Return (x, y) of the center of cell containing provided text 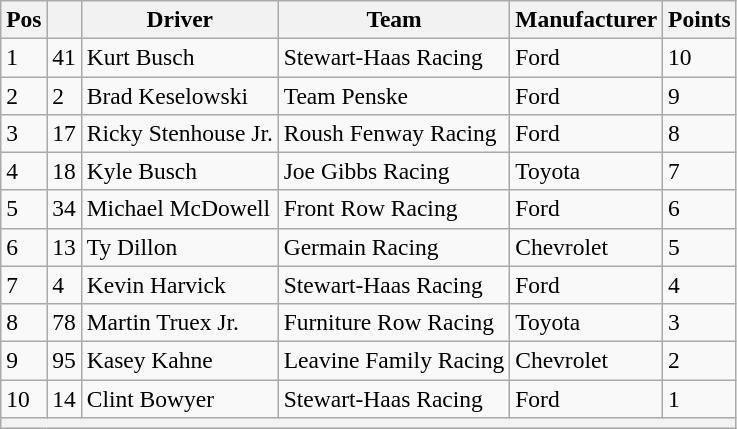
95 (64, 360)
Ricky Stenhouse Jr. (180, 133)
Driver (180, 19)
Brad Keselowski (180, 95)
Manufacturer (586, 19)
Furniture Row Racing (394, 322)
Kevin Harvick (180, 285)
Pos (24, 19)
Germain Racing (394, 247)
Points (700, 19)
Michael McDowell (180, 209)
Clint Bowyer (180, 398)
17 (64, 133)
Kurt Busch (180, 57)
Leavine Family Racing (394, 360)
Joe Gibbs Racing (394, 171)
78 (64, 322)
Ty Dillon (180, 247)
Kyle Busch (180, 171)
Kasey Kahne (180, 360)
Martin Truex Jr. (180, 322)
13 (64, 247)
34 (64, 209)
Team (394, 19)
14 (64, 398)
18 (64, 171)
Roush Fenway Racing (394, 133)
Team Penske (394, 95)
41 (64, 57)
Front Row Racing (394, 209)
